Return [X, Y] of the center of cell containing provided text 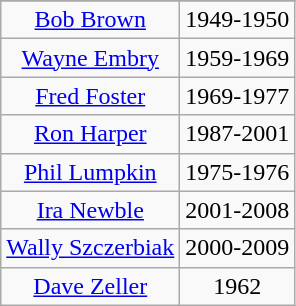
Bob Brown [90, 20]
Dave Zeller [90, 286]
1949-1950 [238, 20]
Ira Newble [90, 210]
1969-1977 [238, 96]
Wally Szczerbiak [90, 248]
Phil Lumpkin [90, 172]
1975-1976 [238, 172]
2001-2008 [238, 210]
2000-2009 [238, 248]
1962 [238, 286]
Fred Foster [90, 96]
1959-1969 [238, 58]
Wayne Embry [90, 58]
Ron Harper [90, 134]
1987-2001 [238, 134]
